Capture the cell that displays the provided text and extract its (x, y) central coordinate. 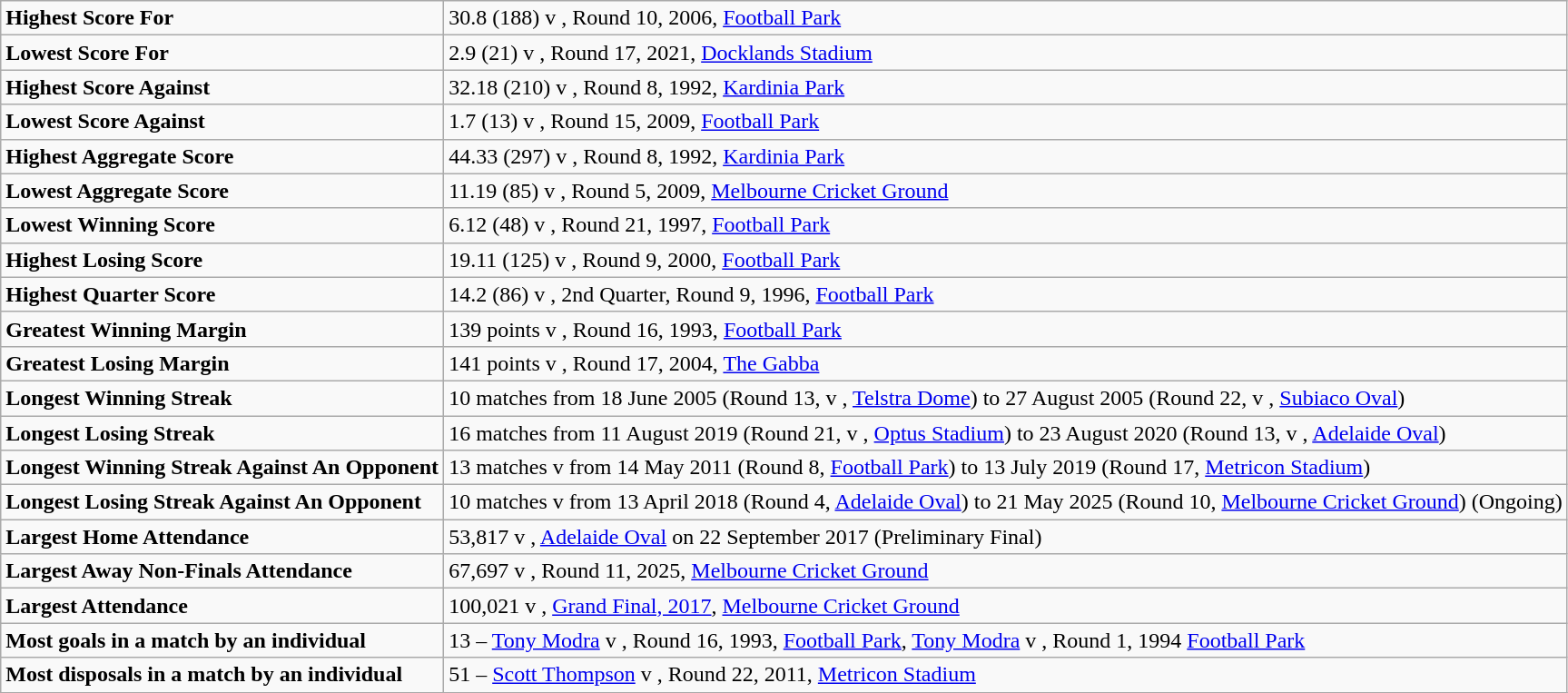
Longest Losing Streak (222, 433)
Longest Losing Streak Against An Opponent (222, 502)
16 matches from 11 August 2019 (Round 21, v , Optus Stadium) to 23 August 2020 (Round 13, v , Adelaide Oval) (1006, 433)
Lowest Score For (222, 53)
Highest Quarter Score (222, 294)
139 points v , Round 16, 1993, Football Park (1006, 329)
Largest Away Non-Finals Attendance (222, 571)
Highest Losing Score (222, 260)
30.8 (188) v , Round 10, 2006, Football Park (1006, 18)
51 – Scott Thompson v , Round 22, 2011, Metricon Stadium (1006, 675)
Largest Attendance (222, 606)
Highest Score For (222, 18)
Highest Aggregate Score (222, 156)
Most goals in a match by an individual (222, 640)
Lowest Score Against (222, 122)
10 matches v from 13 April 2018 (Round 4, Adelaide Oval) to 21 May 2025 (Round 10, Melbourne Cricket Ground) (Ongoing) (1006, 502)
10 matches from 18 June 2005 (Round 13, v , Telstra Dome) to 27 August 2005 (Round 22, v , Subiaco Oval) (1006, 398)
Highest Score Against (222, 87)
6.12 (48) v , Round 21, 1997, Football Park (1006, 225)
Greatest Winning Margin (222, 329)
14.2 (86) v , 2nd Quarter, Round 9, 1996, Football Park (1006, 294)
100,021 v , Grand Final, 2017, Melbourne Cricket Ground (1006, 606)
13 – Tony Modra v , Round 16, 1993, Football Park, Tony Modra v , Round 1, 1994 Football Park (1006, 640)
32.18 (210) v , Round 8, 1992, Kardinia Park (1006, 87)
Longest Winning Streak (222, 398)
Most disposals in a match by an individual (222, 675)
13 matches v from 14 May 2011 (Round 8, Football Park) to 13 July 2019 (Round 17, Metricon Stadium) (1006, 468)
44.33 (297) v , Round 8, 1992, Kardinia Park (1006, 156)
11.19 (85) v , Round 5, 2009, Melbourne Cricket Ground (1006, 191)
1.7 (13) v , Round 15, 2009, Football Park (1006, 122)
19.11 (125) v , Round 9, 2000, Football Park (1006, 260)
141 points v , Round 17, 2004, The Gabba (1006, 363)
Lowest Winning Score (222, 225)
Largest Home Attendance (222, 537)
Greatest Losing Margin (222, 363)
Lowest Aggregate Score (222, 191)
53,817 v , Adelaide Oval on 22 September 2017 (Preliminary Final) (1006, 537)
Longest Winning Streak Against An Opponent (222, 468)
67,697 v , Round 11, 2025, Melbourne Cricket Ground (1006, 571)
2.9 (21) v , Round 17, 2021, Docklands Stadium (1006, 53)
